Scan for the cell matching the given text and deliver its [X, Y] coordinate at center. 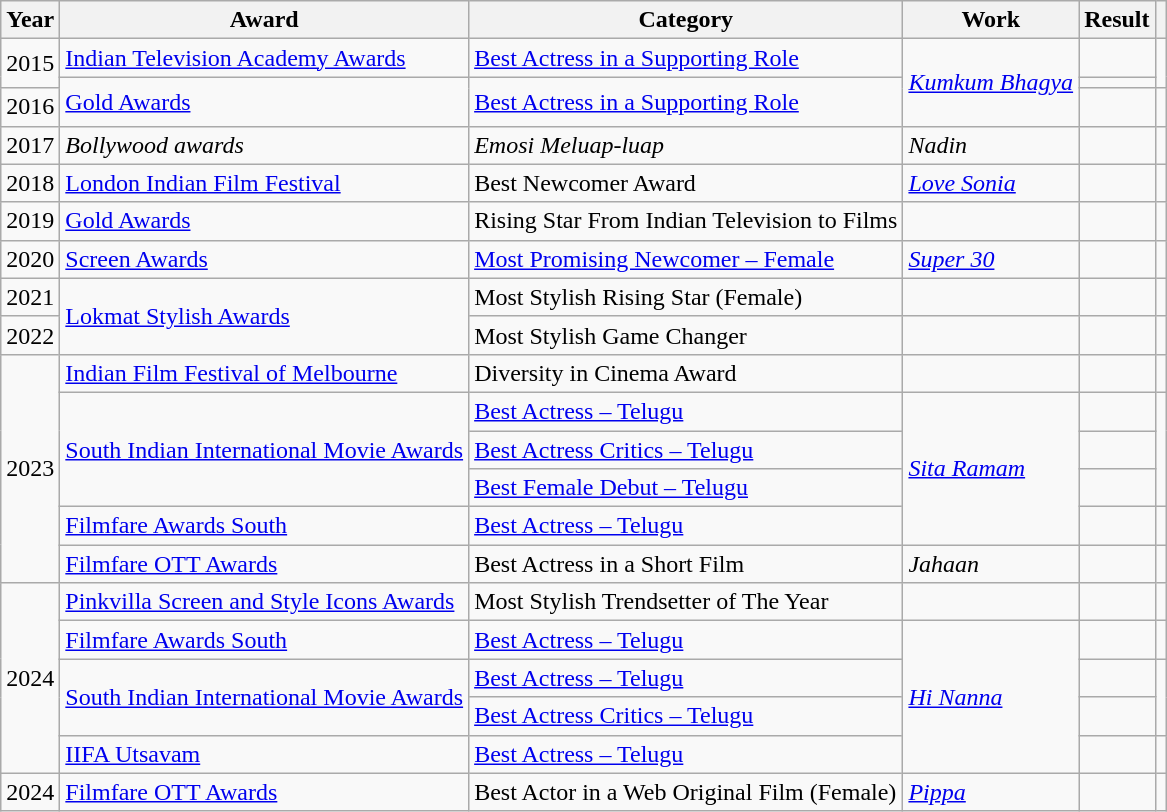
2016 [30, 107]
Diversity in Cinema Award [686, 373]
2019 [30, 221]
Best Actress in a Short Film [686, 564]
Sita Ramam [991, 468]
Nadin [991, 145]
Pinkvilla Screen and Style Icons Awards [264, 602]
Most Stylish Trendsetter of The Year [686, 602]
Category [686, 20]
Love Sonia [991, 183]
Most Promising Newcomer – Female [686, 259]
Pippa [991, 792]
2020 [30, 259]
Best Female Debut – Telugu [686, 488]
London Indian Film Festival [264, 183]
Indian Film Festival of Melbourne [264, 373]
2021 [30, 297]
Work [991, 20]
Kumkum Bhagya [991, 82]
2018 [30, 183]
Indian Television Academy Awards [264, 58]
IIFA Utsavam [264, 754]
Result [1117, 20]
Most Stylish Game Changer [686, 335]
Rising Star From Indian Television to Films [686, 221]
Jahaan [991, 564]
2023 [30, 468]
2022 [30, 335]
Best Actor in a Web Original Film (Female) [686, 792]
2017 [30, 145]
Emosi Meluap-luap [686, 145]
Bollywood awards [264, 145]
Super 30 [991, 259]
Best Newcomer Award [686, 183]
Award [264, 20]
2015 [30, 64]
Lokmat Stylish Awards [264, 316]
Hi Nanna [991, 697]
Year [30, 20]
Screen Awards [264, 259]
Most Stylish Rising Star (Female) [686, 297]
